Detect which cell encompasses the target text, then output its (X, Y) center coordinate. 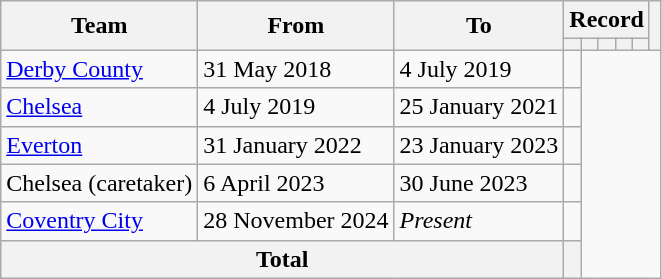
From (296, 26)
Total (282, 259)
23 January 2023 (479, 145)
Record (607, 20)
25 January 2021 (479, 107)
Derby County (100, 69)
30 June 2023 (479, 183)
6 April 2023 (296, 183)
31 January 2022 (296, 145)
Present (479, 221)
28 November 2024 (296, 221)
To (479, 26)
Everton (100, 145)
Chelsea (caretaker) (100, 183)
Team (100, 26)
31 May 2018 (296, 69)
Chelsea (100, 107)
Coventry City (100, 221)
